Extract the [x, y] coordinate from the center of the cell holding the provided text.  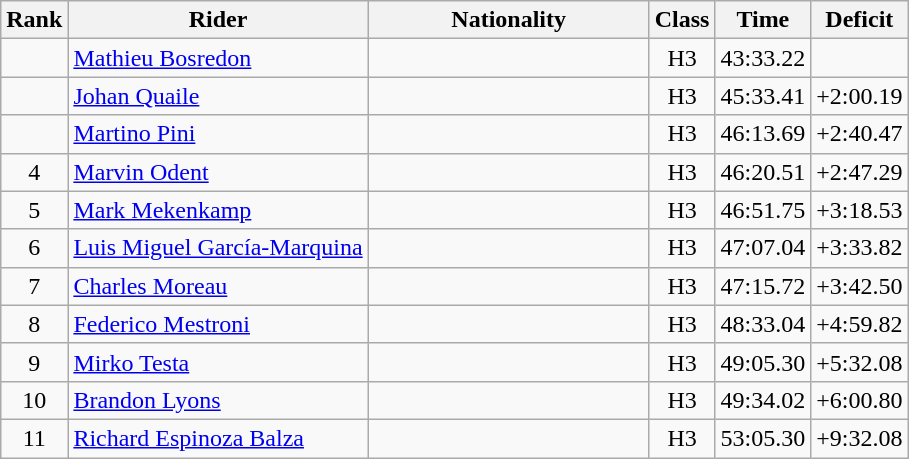
Marvin Odent [218, 172]
+3:42.50 [860, 286]
+3:18.53 [860, 210]
Federico Mestroni [218, 324]
+4:59.82 [860, 324]
9 [34, 362]
Deficit [860, 20]
+6:00.80 [860, 400]
8 [34, 324]
7 [34, 286]
6 [34, 248]
43:33.22 [763, 58]
5 [34, 210]
4 [34, 172]
Richard Espinoza Balza [218, 438]
+9:32.08 [860, 438]
Rank [34, 20]
Luis Miguel García-Marquina [218, 248]
Charles Moreau [218, 286]
Time [763, 20]
+2:40.47 [860, 134]
+3:33.82 [860, 248]
Nationality [508, 20]
49:05.30 [763, 362]
46:20.51 [763, 172]
47:15.72 [763, 286]
+5:32.08 [860, 362]
10 [34, 400]
46:51.75 [763, 210]
Mathieu Bosredon [218, 58]
46:13.69 [763, 134]
Rider [218, 20]
11 [34, 438]
Brandon Lyons [218, 400]
47:07.04 [763, 248]
Mark Mekenkamp [218, 210]
53:05.30 [763, 438]
+2:00.19 [860, 96]
+2:47.29 [860, 172]
48:33.04 [763, 324]
Mirko Testa [218, 362]
Johan Quaile [218, 96]
45:33.41 [763, 96]
49:34.02 [763, 400]
Class [682, 20]
Martino Pini [218, 134]
